Find where the given text appears and provide that cell's center as (x, y) coordinate. 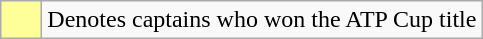
Denotes captains who won the ATP Cup title (262, 20)
